Pinpoint the cell where the given text exists, returning its [X, Y] midpoint coordinate. 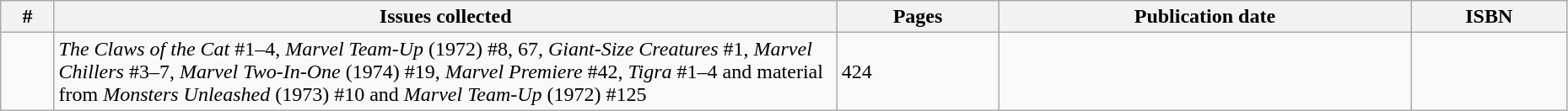
ISBN [1489, 17]
# [27, 17]
Issues collected [445, 17]
424 [918, 71]
Pages [918, 17]
Publication date [1205, 17]
